For the text-containing cell, return its midpoint in [X, Y] coordinate format. 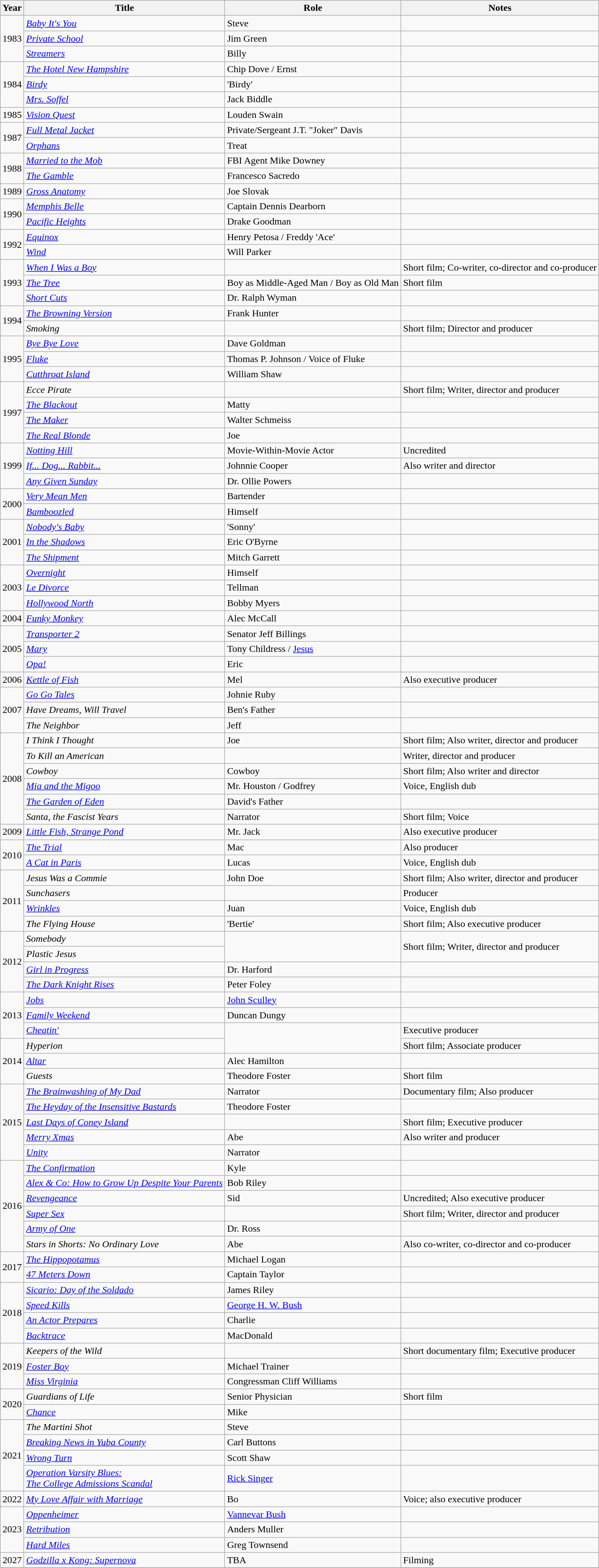
Equinox [124, 237]
Eric O'Byrne [313, 542]
Jeff [313, 725]
Stars in Shorts: No Ordinary Love [124, 1244]
TBA [313, 1560]
Ben's Father [313, 710]
Hyperion [124, 1046]
Unity [124, 1152]
John Sculley [313, 1000]
Bob Riley [313, 1183]
Senior Physician [313, 1396]
Nobody's Baby [124, 527]
'Sonny' [313, 527]
Bye Bye Love [124, 344]
The Trial [124, 847]
I Think I Thought [124, 741]
2003 [12, 588]
Orphans [124, 145]
Bobby Myers [313, 603]
Mr. Jack [313, 832]
Short film; Director and producer [500, 328]
Somebody [124, 939]
Last Days of Coney Island [124, 1122]
Girl in Progress [124, 969]
Movie-Within-Movie Actor [313, 451]
Michael Trainer [313, 1366]
Kyle [313, 1168]
Also writer and director [500, 466]
Overnight [124, 573]
2006 [12, 680]
Mrs. Soffel [124, 99]
Mitch Garrett [313, 557]
Chance [124, 1412]
Bo [313, 1499]
Mia and the Migoo [124, 786]
Matty [313, 405]
Funky Monkey [124, 618]
Captain Taylor [313, 1275]
The Flying House [124, 923]
George H. W. Bush [313, 1305]
Drake Goodman [313, 222]
Memphis Belle [124, 206]
Little Fish, Strange Pond [124, 832]
The Real Blonde [124, 435]
2023 [12, 1530]
Duncan Dungy [313, 1015]
Transporter 2 [124, 633]
Married to the Mob [124, 160]
Scott Shaw [313, 1458]
Louden Swain [313, 115]
Plastic Jesus [124, 954]
Notes [500, 8]
Guardians of Life [124, 1396]
2010 [12, 855]
When I Was a Boy [124, 267]
Vannevar Bush [313, 1514]
The Tree [124, 283]
2008 [12, 779]
The Heyday of the Insensitive Bastards [124, 1107]
Wrong Turn [124, 1458]
In the Shadows [124, 542]
The Neighbor [124, 725]
Uncredited; Also executive producer [500, 1198]
Boy as Middle-Aged Man / Boy as Old Man [313, 283]
Backtrace [124, 1335]
Go Go Tales [124, 695]
Walter Schmeiss [313, 420]
Also producer [500, 847]
Dr. Ollie Powers [313, 481]
John Doe [313, 878]
Sunchasers [124, 893]
Short documentary film; Executive producer [500, 1351]
Sicario: Day of the Soldado [124, 1290]
1997 [12, 412]
1985 [12, 115]
Operation Varsity Blues: The College Admissions Scandal [124, 1479]
Wind [124, 252]
Writer, director and producer [500, 756]
Breaking News in Yuba County [124, 1443]
Alec Hamilton [313, 1061]
Billy [313, 54]
Bartender [313, 496]
Short film; Co-writer, co-director and co-producer [500, 267]
Year [12, 8]
Also co-writer, co-director and co-producer [500, 1244]
Dr. Ralph Wyman [313, 298]
2001 [12, 542]
The Martini Shot [124, 1427]
Mr. Houston / Godfrey [313, 786]
1995 [12, 359]
Le Divorce [124, 588]
Anders Muller [313, 1530]
My Love Affair with Marriage [124, 1499]
Kettle of Fish [124, 680]
Michael Logan [313, 1259]
An Actor Prepares [124, 1320]
Vision Quest [124, 115]
Super Sex [124, 1214]
2019 [12, 1366]
Short film; Executive producer [500, 1122]
Dr. Ross [313, 1229]
2005 [12, 649]
2020 [12, 1404]
Dave Goldman [313, 344]
Santa, the Fascist Years [124, 817]
The Hippopotamus [124, 1259]
2007 [12, 710]
The Gamble [124, 176]
Notting Hill [124, 451]
Sid [313, 1198]
1990 [12, 214]
The Shipment [124, 557]
2012 [12, 962]
2000 [12, 504]
2004 [12, 618]
Ecce Pirate [124, 389]
Executive producer [500, 1030]
Chip Dove / Ernst [313, 69]
Alec McCall [313, 618]
1989 [12, 191]
Short film; Also writer and director [500, 771]
Family Weekend [124, 1015]
Lucas [313, 862]
1988 [12, 168]
Jobs [124, 1000]
Godzilla x Kong: Supernova [124, 1560]
2014 [12, 1061]
Private/Sergeant J.T. "Joker" Davis [313, 130]
The Maker [124, 420]
Rick Singer [313, 1479]
Jim Green [313, 38]
Cheatin' [124, 1030]
The Confirmation [124, 1168]
1993 [12, 283]
MacDonald [313, 1335]
Merry Xmas [124, 1137]
Dr. Harford [313, 969]
Any Given Sunday [124, 481]
Henry Petosa / Freddy 'Ace' [313, 237]
1984 [12, 84]
Carl Buttons [313, 1443]
Johnie Ruby [313, 695]
Treat [313, 145]
Mary [124, 649]
1992 [12, 245]
Juan [313, 908]
Title [124, 8]
2013 [12, 1015]
William Shaw [313, 374]
The Dark Knight Rises [124, 985]
Alex & Co: How to Grow Up Despite Your Parents [124, 1183]
Will Parker [313, 252]
'Bertie' [313, 923]
Role [313, 8]
James Riley [313, 1290]
1999 [12, 466]
Eric [313, 664]
2018 [12, 1313]
2015 [12, 1122]
Baby It's You [124, 23]
Short film; Also executive producer [500, 923]
Mike [313, 1412]
Senator Jeff Billings [313, 633]
Congressman Cliff Williams [313, 1381]
Oppenheimer [124, 1514]
Pacific Heights [124, 222]
The Hotel New Hampshire [124, 69]
Short Cuts [124, 298]
Captain Dennis Dearborn [313, 206]
Johnnie Cooper [313, 466]
1987 [12, 138]
Tony Childress / Jesus [313, 649]
47 Meters Down [124, 1275]
Mac [313, 847]
Birdy [124, 84]
2022 [12, 1499]
David's Father [313, 801]
Mel [313, 680]
Wrinkles [124, 908]
1983 [12, 38]
2011 [12, 900]
Frank Hunter [313, 313]
Altar [124, 1061]
Hollywood North [124, 603]
Revengeance [124, 1198]
Foster Boy [124, 1366]
Voice; also executive producer [500, 1499]
2009 [12, 832]
A Cat in Paris [124, 862]
'Birdy' [313, 84]
2016 [12, 1206]
Documentary film; Also producer [500, 1091]
Charlie [313, 1320]
If... Dog... Rabbit... [124, 466]
Hard Miles [124, 1545]
Peter Foley [313, 985]
Have Dreams, Will Travel [124, 710]
Francesco Sacredo [313, 176]
Retribution [124, 1530]
The Garden of Eden [124, 801]
Filming [500, 1560]
Gross Anatomy [124, 191]
Very Mean Men [124, 496]
Bamboozled [124, 512]
2017 [12, 1267]
Short film; Associate producer [500, 1046]
The Brainwashing of My Dad [124, 1091]
Keepers of the Wild [124, 1351]
Cutthroat Island [124, 374]
Opa! [124, 664]
Guests [124, 1076]
Joe Slovak [313, 191]
Streamers [124, 54]
Producer [500, 893]
Jesus Was a Commie [124, 878]
Short film; Voice [500, 817]
Uncredited [500, 451]
Also writer and producer [500, 1137]
Smoking [124, 328]
Speed Kills [124, 1305]
Thomas P. Johnson / Voice of Fluke [313, 359]
Miss Virginia [124, 1381]
Fluke [124, 359]
1994 [12, 321]
2027 [12, 1560]
Greg Townsend [313, 1545]
FBI Agent Mike Downey [313, 160]
To Kill an American [124, 756]
The Blackout [124, 405]
Private School [124, 38]
Full Metal Jacket [124, 130]
2021 [12, 1455]
Jack Biddle [313, 99]
The Browning Version [124, 313]
Tellman [313, 588]
Army of One [124, 1229]
